Determine the (X, Y) coordinate at the center of the cell enclosing the given text.  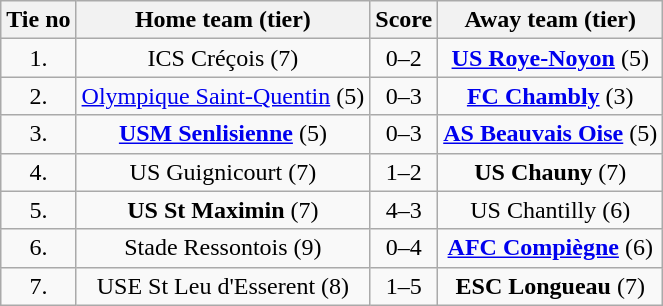
4. (38, 172)
AS Beauvais Oise (5) (550, 134)
US Roye-Noyon (5) (550, 58)
0–4 (404, 248)
USE St Leu d'Esserent (8) (223, 286)
2. (38, 96)
ICS Créçois (7) (223, 58)
0–2 (404, 58)
USM Senlisienne (5) (223, 134)
Home team (tier) (223, 20)
FC Chambly (3) (550, 96)
6. (38, 248)
US Guignicourt (7) (223, 172)
1. (38, 58)
Score (404, 20)
US St Maximin (7) (223, 210)
Olympique Saint-Quentin (5) (223, 96)
5. (38, 210)
Away team (tier) (550, 20)
Stade Ressontois (9) (223, 248)
US Chauny (7) (550, 172)
7. (38, 286)
1–2 (404, 172)
US Chantilly (6) (550, 210)
ESC Longueau (7) (550, 286)
3. (38, 134)
AFC Compiègne (6) (550, 248)
Tie no (38, 20)
1–5 (404, 286)
4–3 (404, 210)
